Identify which cell holds the provided text, then report its (X, Y) central coordinate. 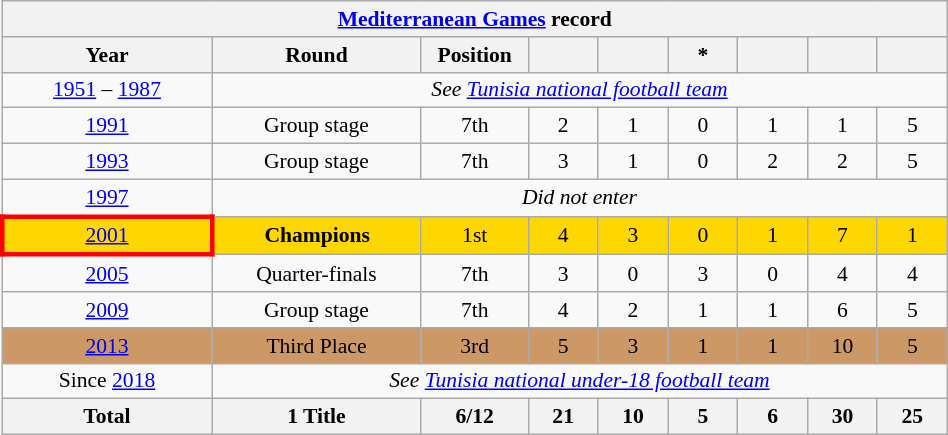
6/12 (474, 417)
2005 (106, 274)
Position (474, 55)
See Tunisia national under-18 football team (580, 381)
30 (843, 417)
Mediterranean Games record (474, 19)
2001 (106, 236)
Champions (316, 236)
Did not enter (580, 198)
21 (563, 417)
Since 2018 (106, 381)
1st (474, 236)
1 Title (316, 417)
* (703, 55)
1993 (106, 162)
7 (843, 236)
1951 – 1987 (106, 90)
2009 (106, 310)
Total (106, 417)
See Tunisia national football team (580, 90)
Round (316, 55)
Third Place (316, 346)
3rd (474, 346)
Year (106, 55)
1991 (106, 126)
2013 (106, 346)
1997 (106, 198)
25 (912, 417)
Quarter-finals (316, 274)
